Return the (x, y) coordinate for the center point of the cell that contains the specified text.  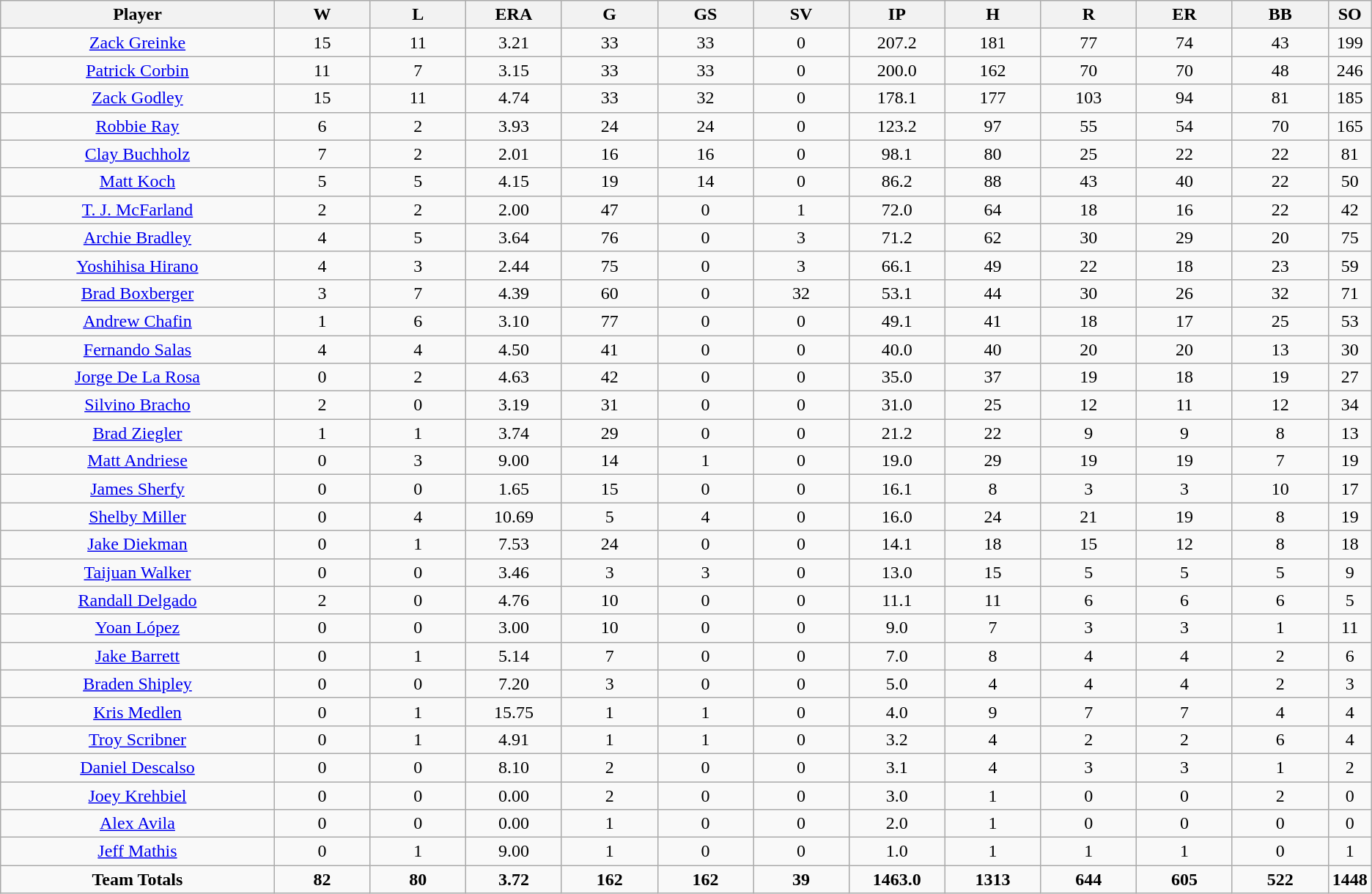
123.2 (897, 126)
ERA (514, 15)
James Sherfy (138, 489)
3.93 (514, 126)
59 (1350, 265)
3.64 (514, 237)
Jorge De La Rosa (138, 377)
3.15 (514, 70)
178.1 (897, 98)
SO (1350, 15)
2.00 (514, 210)
Robbie Ray (138, 126)
4.76 (514, 600)
16.0 (897, 517)
3.1 (897, 767)
37 (992, 377)
200.0 (897, 70)
3.10 (514, 321)
Brad Ziegler (138, 433)
60 (610, 293)
Kris Medlen (138, 712)
Clay Buchholz (138, 154)
Andrew Chafin (138, 321)
165 (1350, 126)
76 (610, 237)
66.1 (897, 265)
15.75 (514, 712)
177 (992, 98)
7.53 (514, 544)
53.1 (897, 293)
Zack Godley (138, 98)
Jake Barrett (138, 656)
2.0 (897, 824)
49.1 (897, 321)
10.69 (514, 517)
Taijuan Walker (138, 572)
Yoshihisa Hirano (138, 265)
1.0 (897, 851)
G (610, 15)
94 (1184, 98)
53 (1350, 321)
50 (1350, 182)
Shelby Miller (138, 517)
74 (1184, 43)
R (1089, 15)
207.2 (897, 43)
Matt Andriese (138, 461)
21 (1089, 517)
47 (610, 210)
ER (1184, 15)
T. J. McFarland (138, 210)
49 (992, 265)
3.74 (514, 433)
39 (802, 879)
Patrick Corbin (138, 70)
3.2 (897, 739)
1.65 (514, 489)
Jake Diekman (138, 544)
11.1 (897, 600)
31 (610, 405)
62 (992, 237)
199 (1350, 43)
103 (1089, 98)
BB (1280, 15)
71.2 (897, 237)
4.39 (514, 293)
14.1 (897, 544)
SV (802, 15)
88 (992, 182)
16.1 (897, 489)
Silvino Bracho (138, 405)
48 (1280, 70)
Yoan López (138, 628)
31.0 (897, 405)
1448 (1350, 879)
Daniel Descalso (138, 767)
7.0 (897, 656)
5.0 (897, 684)
3.46 (514, 572)
605 (1184, 879)
64 (992, 210)
3.00 (514, 628)
Matt Koch (138, 182)
26 (1184, 293)
Zack Greinke (138, 43)
55 (1089, 126)
Fernando Salas (138, 350)
54 (1184, 126)
Player (138, 15)
7.20 (514, 684)
Joey Krehbiel (138, 795)
3.72 (514, 879)
35.0 (897, 377)
1463.0 (897, 879)
2.01 (514, 154)
4.0 (897, 712)
H (992, 15)
Randall Delgado (138, 600)
4.50 (514, 350)
4.91 (514, 739)
246 (1350, 70)
34 (1350, 405)
44 (992, 293)
8.10 (514, 767)
97 (992, 126)
3.19 (514, 405)
72.0 (897, 210)
1313 (992, 879)
4.15 (514, 182)
2.44 (514, 265)
GS (705, 15)
86.2 (897, 182)
Brad Boxberger (138, 293)
9.0 (897, 628)
27 (1350, 377)
Archie Bradley (138, 237)
L (418, 15)
71 (1350, 293)
185 (1350, 98)
13.0 (897, 572)
522 (1280, 879)
40.0 (897, 350)
5.14 (514, 656)
82 (322, 879)
Braden Shipley (138, 684)
Team Totals (138, 879)
3.21 (514, 43)
4.63 (514, 377)
98.1 (897, 154)
21.2 (897, 433)
181 (992, 43)
Alex Avila (138, 824)
644 (1089, 879)
19.0 (897, 461)
IP (897, 15)
23 (1280, 265)
4.74 (514, 98)
3.0 (897, 795)
Troy Scribner (138, 739)
Jeff Mathis (138, 851)
W (322, 15)
